Output the [X, Y] coordinate of the center of the cell containing the given text.  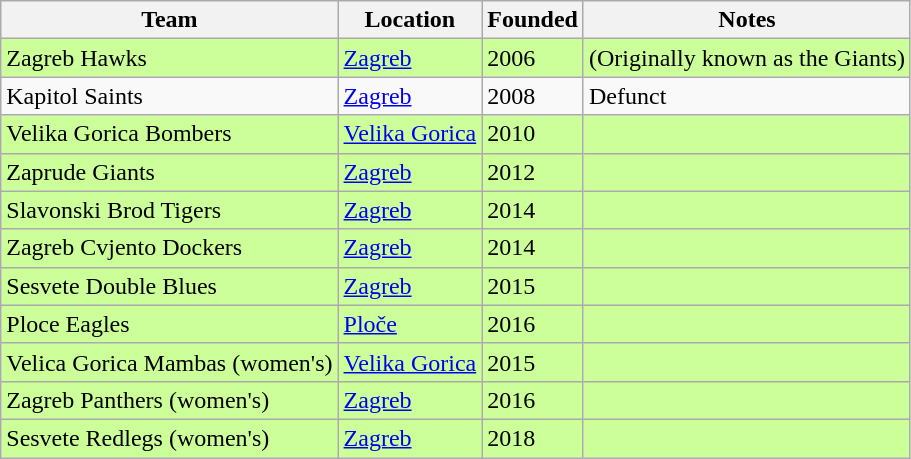
2006 [533, 58]
Notes [746, 20]
Zagreb Panthers (women's) [170, 400]
Zaprude Giants [170, 172]
Slavonski Brod Tigers [170, 210]
Ploče [410, 324]
Ploce Eagles [170, 324]
Founded [533, 20]
Velica Gorica Mambas (women's) [170, 362]
Velika Gorica Bombers [170, 134]
Team [170, 20]
(Originally known as the Giants) [746, 58]
Zagreb Cvjento Dockers [170, 248]
Defunct [746, 96]
2008 [533, 96]
Kapitol Saints [170, 96]
2018 [533, 438]
Sesvete Double Blues [170, 286]
Location [410, 20]
Sesvete Redlegs (women's) [170, 438]
Zagreb Hawks [170, 58]
2012 [533, 172]
2010 [533, 134]
